Detect which cell encompasses the target text, then output its [x, y] center coordinate. 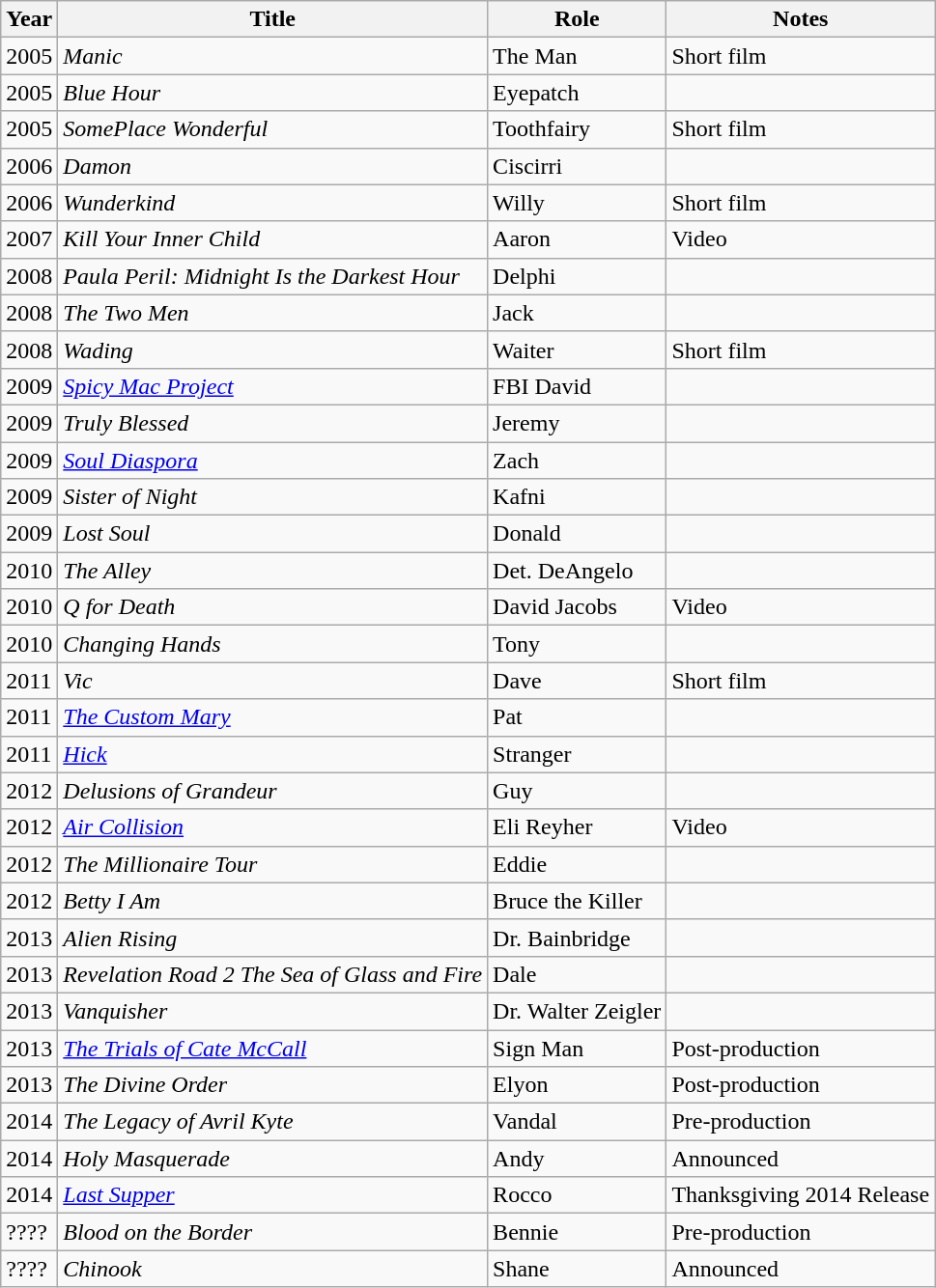
Alien Rising [272, 938]
Sign Man [578, 1048]
Guy [578, 791]
Rocco [578, 1195]
Vanquisher [272, 1011]
Betty I Am [272, 901]
Bennie [578, 1232]
Sister of Night [272, 497]
Bruce the Killer [578, 901]
The Trials of Cate McCall [272, 1048]
Wunderkind [272, 203]
Jack [578, 313]
The Millionaire Tour [272, 864]
David Jacobs [578, 607]
Dave [578, 681]
The Custom Mary [272, 717]
The Two Men [272, 313]
Lost Soul [272, 534]
Thanksgiving 2014 Release [801, 1195]
Blood on the Border [272, 1232]
Wading [272, 350]
Kafni [578, 497]
The Divine Order [272, 1085]
Stranger [578, 754]
Revelation Road 2 The Sea of Glass and Fire [272, 974]
Role [578, 19]
Ciscirri [578, 166]
Eddie [578, 864]
Dale [578, 974]
Paula Peril: Midnight Is the Darkest Hour [272, 276]
Notes [801, 19]
Vandal [578, 1122]
Eli Reyher [578, 827]
The Man [578, 56]
Spicy Mac Project [272, 386]
Eyepatch [578, 93]
Changing Hands [272, 644]
The Legacy of Avril Kyte [272, 1122]
Kill Your Inner Child [272, 239]
Elyon [578, 1085]
Blue Hour [272, 93]
Last Supper [272, 1195]
Dr. Walter Zeigler [578, 1011]
Year [29, 19]
Andy [578, 1159]
Damon [272, 166]
Delphi [578, 276]
Title [272, 19]
Zach [578, 461]
SomePlace Wonderful [272, 129]
Shane [578, 1269]
Truly Blessed [272, 423]
Air Collision [272, 827]
Chinook [272, 1269]
Toothfairy [578, 129]
Det. DeAngelo [578, 571]
Hick [272, 754]
The Alley [272, 571]
Dr. Bainbridge [578, 938]
Tony [578, 644]
Donald [578, 534]
Holy Masquerade [272, 1159]
2007 [29, 239]
Vic [272, 681]
Willy [578, 203]
FBI David [578, 386]
Pat [578, 717]
Waiter [578, 350]
Aaron [578, 239]
Soul Diaspora [272, 461]
Manic [272, 56]
Jeremy [578, 423]
Delusions of Grandeur [272, 791]
Q for Death [272, 607]
